Capture the cell that displays the provided text and extract its [x, y] central coordinate. 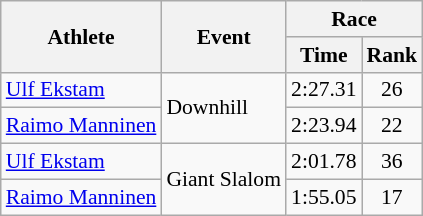
Time [324, 55]
17 [392, 197]
1:55.05 [324, 197]
Race [354, 19]
2:27.31 [324, 90]
22 [392, 126]
2:01.78 [324, 162]
26 [392, 90]
Downhill [224, 108]
Rank [392, 55]
Athlete [82, 36]
2:23.94 [324, 126]
36 [392, 162]
Giant Slalom [224, 180]
Event [224, 36]
